Capture the cell that displays the provided text and extract its (X, Y) central coordinate. 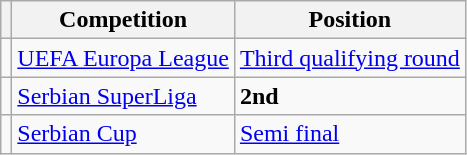
Position (350, 20)
Semi final (350, 134)
Serbian Cup (124, 134)
Third qualifying round (350, 58)
Serbian SuperLiga (124, 96)
UEFA Europa League (124, 58)
Competition (124, 20)
2nd (350, 96)
